Determine the [X, Y] coordinate at the center of the cell enclosing the given text.  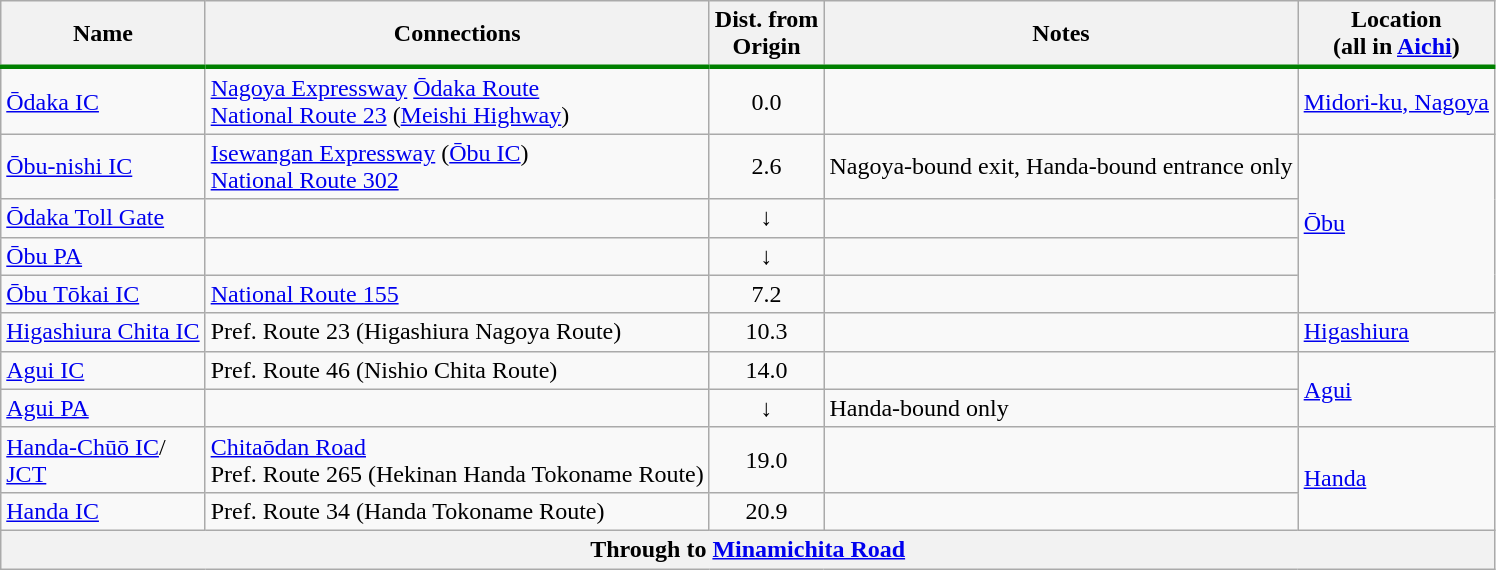
Notes [1061, 34]
Ōbu-nishi IC [103, 166]
Higashiura Chita IC [103, 332]
20.9 [766, 511]
10.3 [766, 332]
Handa [1396, 478]
Nagoya Expressway Ōdaka Route National Route 23 (Meishi Highway) [457, 100]
2.6 [766, 166]
Name [103, 34]
Pref. Route 46 (Nishio Chita Route) [457, 370]
Pref. Route 34 (Handa Tokoname Route) [457, 511]
Chitaōdan RoadPref. Route 265 (Hekinan Handa Tokoname Route) [457, 460]
Ōbu [1396, 224]
Ōbu Tōkai IC [103, 294]
Isewangan Expressway (Ōbu IC) National Route 302 [457, 166]
14.0 [766, 370]
Ōdaka Toll Gate [103, 218]
Agui [1396, 389]
Handa IC [103, 511]
Agui PA [103, 408]
Higashiura [1396, 332]
National Route 155 [457, 294]
Pref. Route 23 (Higashiura Nagoya Route) [457, 332]
Dist. fromOrigin [766, 34]
19.0 [766, 460]
Ōbu PA [103, 256]
Midori-ku, Nagoya [1396, 100]
Through to Minamichita Road [748, 549]
Agui IC [103, 370]
Handa-bound only [1061, 408]
Connections [457, 34]
Nagoya-bound exit, Handa-bound entrance only [1061, 166]
Handa-Chūō IC/JCT [103, 460]
Ōdaka IC [103, 100]
Location(all in Aichi) [1396, 34]
7.2 [766, 294]
0.0 [766, 100]
